Return the [x, y] coordinate for the center point of the cell that contains the specified text.  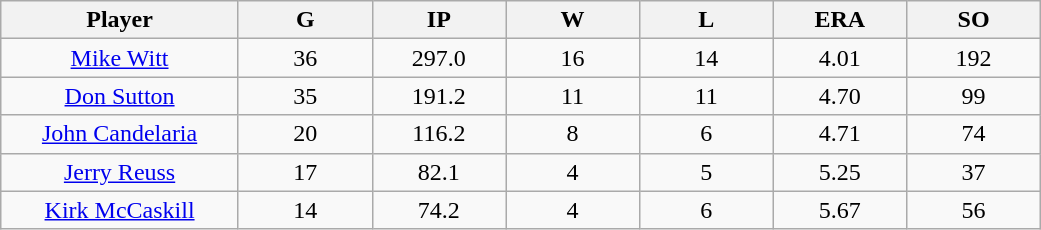
37 [974, 172]
5 [706, 172]
Mike Witt [120, 58]
Don Sutton [120, 96]
17 [305, 172]
John Candelaria [120, 134]
L [706, 20]
74 [974, 134]
20 [305, 134]
4.70 [840, 96]
ERA [840, 20]
116.2 [439, 134]
5.25 [840, 172]
Player [120, 20]
16 [573, 58]
99 [974, 96]
36 [305, 58]
8 [573, 134]
297.0 [439, 58]
Jerry Reuss [120, 172]
74.2 [439, 210]
W [573, 20]
Kirk McCaskill [120, 210]
35 [305, 96]
191.2 [439, 96]
5.67 [840, 210]
G [305, 20]
82.1 [439, 172]
192 [974, 58]
IP [439, 20]
4.01 [840, 58]
56 [974, 210]
SO [974, 20]
4.71 [840, 134]
